From the cell containing the given text, extract its center point as (X, Y) coordinate. 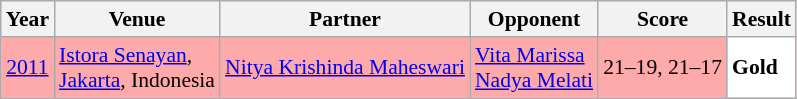
21–19, 21–17 (662, 68)
Vita Marissa Nadya Melati (534, 68)
Score (662, 19)
Venue (137, 19)
Istora Senayan,Jakarta, Indonesia (137, 68)
Opponent (534, 19)
Nitya Krishinda Maheswari (345, 68)
2011 (28, 68)
Partner (345, 19)
Year (28, 19)
Gold (762, 68)
Result (762, 19)
